Find where the given text appears and provide that cell's center as (X, Y) coordinate. 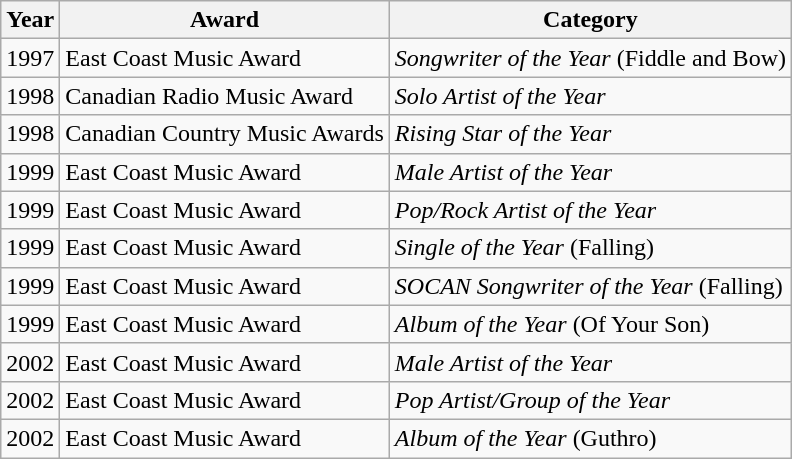
Album of the Year (Of Your Son) (590, 324)
Rising Star of the Year (590, 134)
Single of the Year (Falling) (590, 248)
Pop Artist/Group of the Year (590, 400)
Award (224, 20)
Year (30, 20)
SOCAN Songwriter of the Year (Falling) (590, 286)
Category (590, 20)
Canadian Radio Music Award (224, 96)
Songwriter of the Year (Fiddle and Bow) (590, 58)
Album of the Year (Guthro) (590, 438)
Solo Artist of the Year (590, 96)
Pop/Rock Artist of the Year (590, 210)
Canadian Country Music Awards (224, 134)
1997 (30, 58)
